Return [X, Y] of the center of cell containing provided text 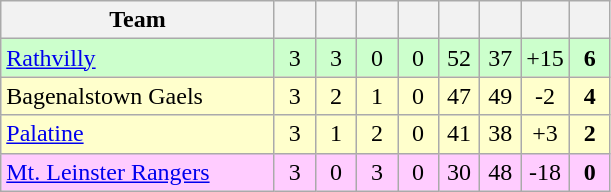
49 [500, 96]
41 [460, 134]
47 [460, 96]
Mt. Leinster Rangers [138, 172]
52 [460, 58]
-2 [546, 96]
Palatine [138, 134]
-18 [546, 172]
38 [500, 134]
Bagenalstown Gaels [138, 96]
Rathvilly [138, 58]
48 [500, 172]
37 [500, 58]
+3 [546, 134]
6 [590, 58]
4 [590, 96]
Team [138, 20]
30 [460, 172]
+15 [546, 58]
